Determine the [x, y] coordinate at the center of the cell enclosing the given text.  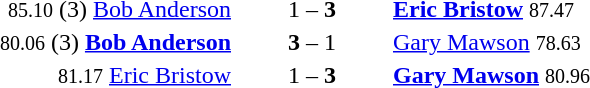
3 – 1 [312, 42]
